Determine the (X, Y) coordinate at the center of the cell enclosing the given text.  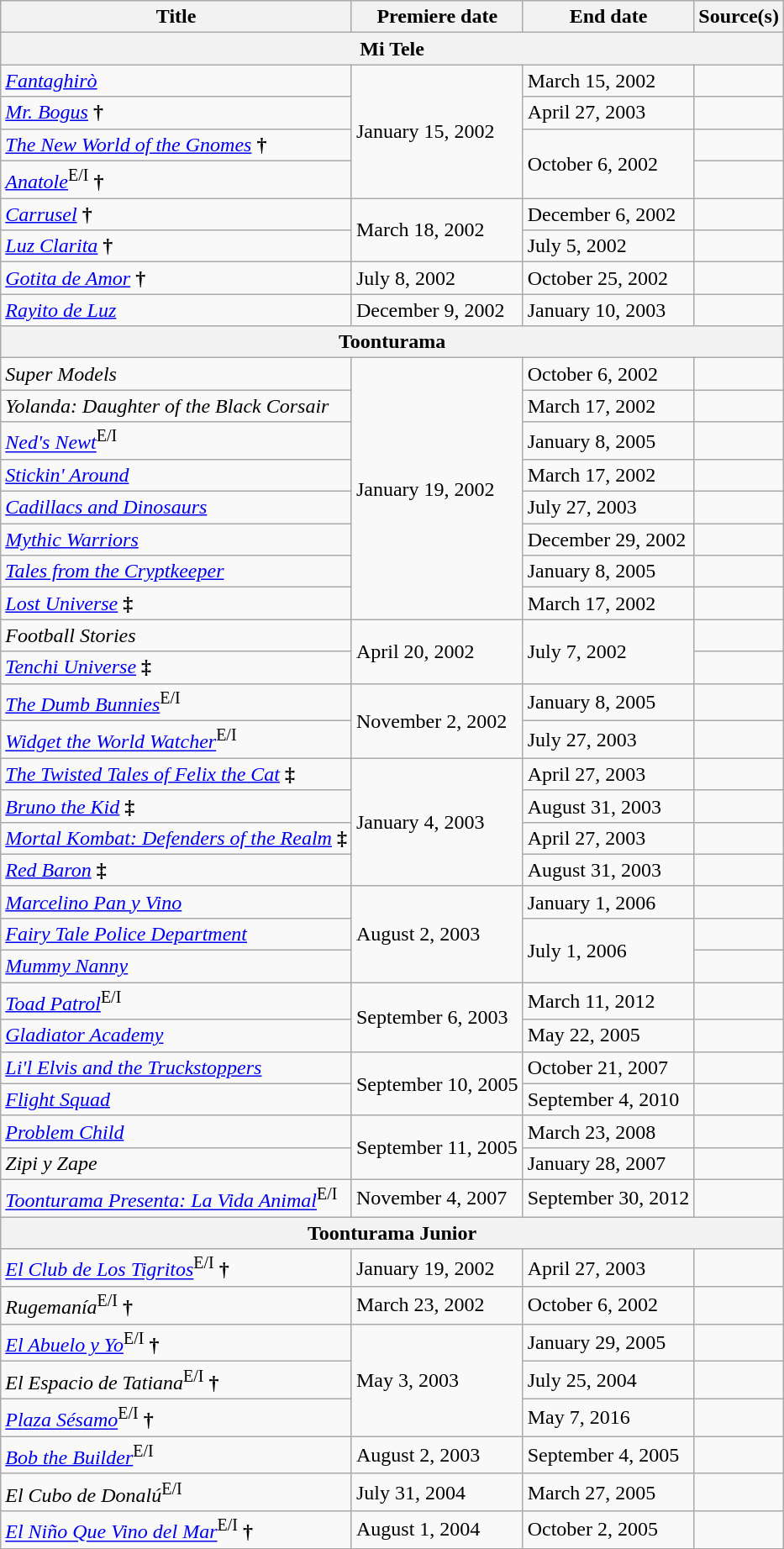
July 5, 2002 (608, 246)
October 25, 2002 (608, 278)
Tales from the Cryptkeeper (176, 572)
May 3, 2003 (437, 1380)
November 4, 2007 (437, 1199)
Flight Squad (176, 1099)
March 15, 2002 (608, 81)
Yolanda: Daughter of the Black Corsair (176, 406)
July 31, 2004 (437, 1493)
January 28, 2007 (608, 1163)
Luz Clarita † (176, 246)
Football Stories (176, 635)
September 11, 2005 (437, 1147)
Marcelino Pan y Vino (176, 902)
Problem Child (176, 1131)
Zipi y Zape (176, 1163)
July 1, 2006 (608, 950)
Widget the World WatcherE/I (176, 740)
Mortal Kombat: Defenders of the Realm ‡ (176, 838)
AnatoleE/I † (176, 180)
September 4, 2010 (608, 1099)
El Abuelo y YoE/I † (176, 1343)
Fairy Tale Police Department (176, 934)
The New World of the Gnomes † (176, 145)
November 2, 2002 (437, 721)
Mythic Warriors (176, 540)
El Cubo de DonalúE/I (176, 1493)
March 11, 2012 (608, 1002)
September 10, 2005 (437, 1083)
July 8, 2002 (437, 278)
May 22, 2005 (608, 1035)
March 23, 2002 (437, 1306)
Toad PatrolE/I (176, 1002)
March 27, 2005 (608, 1493)
Bruno the Kid ‡ (176, 806)
October 21, 2007 (608, 1067)
RugemaníaE/I † (176, 1306)
Tenchi Universe ‡ (176, 667)
September 4, 2005 (608, 1456)
August 1, 2004 (437, 1530)
January 10, 2003 (608, 310)
Title (176, 17)
September 6, 2003 (437, 1017)
El Espacio de TatianaE/I † (176, 1380)
End date (608, 17)
Mr. Bogus † (176, 113)
Toonturama Presenta: La Vida AnimalE/I (176, 1199)
January 15, 2002 (437, 131)
December 9, 2002 (437, 310)
El Club de Los TigritosE/I † (176, 1267)
January 29, 2005 (608, 1343)
The Twisted Tales of Felix the Cat ‡ (176, 774)
Fantaghirò (176, 81)
December 29, 2002 (608, 540)
Mummy Nanny (176, 967)
December 6, 2002 (608, 214)
Ned's NewtE/I (176, 440)
March 23, 2008 (608, 1131)
Red Baron ‡ (176, 870)
Gladiator Academy (176, 1035)
Rayito de Luz (176, 310)
Premiere date (437, 17)
Bob the BuilderE/I (176, 1456)
July 25, 2004 (608, 1380)
Carrusel † (176, 214)
May 7, 2016 (608, 1417)
October 2, 2005 (608, 1530)
Source(s) (739, 17)
July 7, 2002 (608, 651)
Super Models (176, 374)
Plaza SésamoE/I † (176, 1417)
Mi Tele (392, 49)
Li'l Elvis and the Truckstoppers (176, 1067)
The Dumb BunniesE/I (176, 703)
April 20, 2002 (437, 651)
March 18, 2002 (437, 230)
January 1, 2006 (608, 902)
January 4, 2003 (437, 822)
Cadillacs and Dinosaurs (176, 508)
Toonturama (392, 342)
Gotita de Amor † (176, 278)
Toonturama Junior (392, 1233)
September 30, 2012 (608, 1199)
Stickin' Around (176, 476)
El Niño Que Vino del MarE/I † (176, 1530)
Lost Universe ‡ (176, 603)
